Capture the cell that displays the provided text and extract its (X, Y) central coordinate. 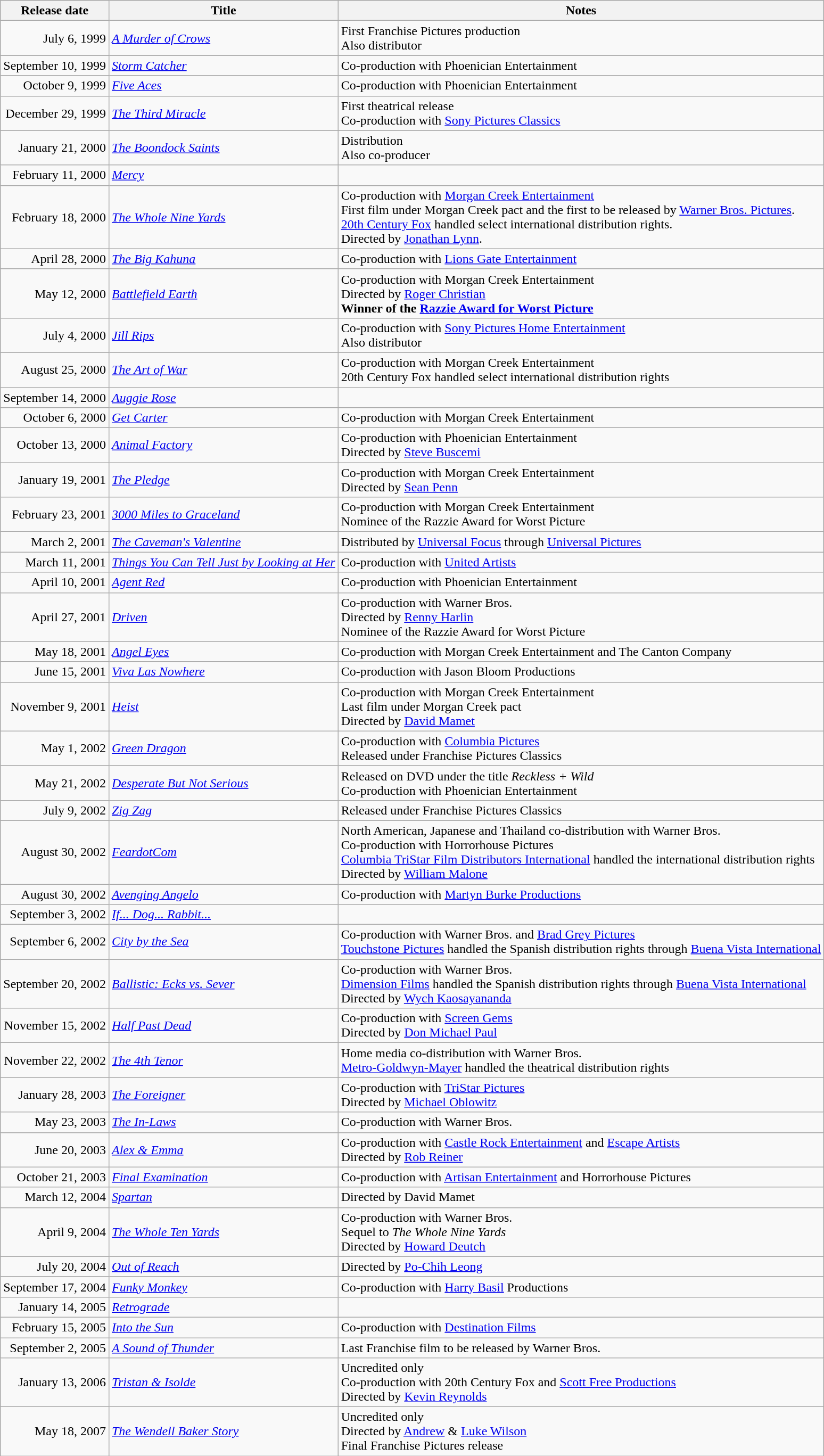
Co-production with Warner Bros. and Brad Grey PicturesTouchstone Pictures handled the Spanish distribution rights through Buena Vista International (581, 942)
Co-production with Destination Films (581, 1327)
Funky Monkey (224, 1287)
Co-production with Sony Pictures Home EntertainmentAlso distributor (581, 335)
January 21, 2000 (55, 148)
The In-Laws (224, 1122)
Co-production with Warner Bros.Sequel to The Whole Nine YardsDirected by Howard Deutch (581, 1232)
Directed by Po-Chih Leong (581, 1266)
Distributed by Universal Focus through Universal Pictures (581, 542)
Co-production with Morgan Creek Entertainment (581, 418)
Co-production with Phoenician EntertainmentDirected by Steve Buscemi (581, 445)
Co-production with Columbia PicturesReleased under Franchise Pictures Classics (581, 748)
January 14, 2005 (55, 1307)
Co-production with Morgan Creek EntertainmentNominee of the Razzie Award for Worst Picture (581, 514)
Uncredited onlyCo-production with 20th Century Fox and Scott Free ProductionsDirected by Kevin Reynolds (581, 1383)
November 22, 2002 (55, 1060)
Ballistic: Ecks vs. Sever (224, 984)
Co-production with Morgan Creek Entertainment and The Canton Company (581, 652)
October 9, 1999 (55, 86)
January 28, 2003 (55, 1095)
February 15, 2005 (55, 1327)
February 18, 2000 (55, 217)
April 27, 2001 (55, 617)
Jill Rips (224, 335)
Co-production with Morgan Creek EntertainmentDirected by Roger ChristianWinner of the Razzie Award for Worst Picture (581, 293)
March 11, 2001 (55, 562)
Co-production with Harry Basil Productions (581, 1287)
The Third Miracle (224, 113)
Driven (224, 617)
The 4th Tenor (224, 1060)
Angel Eyes (224, 652)
The Foreigner (224, 1095)
Home media co-distribution with Warner Bros.Metro-Goldwyn-Mayer handled the theatrical distribution rights (581, 1060)
Co-production with Morgan Creek EntertainmentLast film under Morgan Creek pactDirected by David Mamet (581, 706)
May 21, 2002 (55, 783)
Spartan (224, 1197)
February 23, 2001 (55, 514)
May 1, 2002 (55, 748)
Uncredited onlyDirected by Andrew & Luke WilsonFinal Franchise Pictures release (581, 1432)
Co-production with Artisan Entertainment and Horrorhouse Pictures (581, 1177)
Viva Las Nowhere (224, 672)
November 15, 2002 (55, 1025)
Co-production with United Artists (581, 562)
July 6, 1999 (55, 38)
Released on DVD under the title Reckless + WildCo-production with Phoenician Entertainment (581, 783)
Desperate But Not Serious (224, 783)
May 18, 2001 (55, 652)
September 3, 2002 (55, 915)
Co-production with Jason Bloom Productions (581, 672)
May 12, 2000 (55, 293)
Storm Catcher (224, 65)
FeardotCom (224, 852)
February 11, 2000 (55, 175)
Tristan & Isolde (224, 1383)
September 20, 2002 (55, 984)
The Whole Nine Yards (224, 217)
Five Aces (224, 86)
October 13, 2000 (55, 445)
July 4, 2000 (55, 335)
Things You Can Tell Just by Looking at Her (224, 562)
Retrograde (224, 1307)
Co-production with Morgan Creek Entertainment20th Century Fox handled select international distribution rights (581, 369)
Half Past Dead (224, 1025)
The Wendell Baker Story (224, 1432)
March 12, 2004 (55, 1197)
October 21, 2003 (55, 1177)
June 20, 2003 (55, 1150)
First Franchise Pictures productionAlso distributor (581, 38)
Co-production with Castle Rock Entertainment and Escape ArtistsDirected by Rob Reiner (581, 1150)
Co-production with Morgan Creek EntertainmentDirected by Sean Penn (581, 480)
The Caveman's Valentine (224, 542)
Out of Reach (224, 1266)
September 2, 2005 (55, 1347)
Battlefield Earth (224, 293)
The Whole Ten Yards (224, 1232)
Final Examination (224, 1177)
April 28, 2000 (55, 259)
Avenging Angelo (224, 894)
The Art of War (224, 369)
The Boondock Saints (224, 148)
DistributionAlso co-producer (581, 148)
Co-production with Warner Bros.Dimension Films handled the Spanish distribution rights through Buena Vista InternationalDirected by Wych Kaosayananda (581, 984)
City by the Sea (224, 942)
Co-production with Warner Bros. (581, 1122)
August 25, 2000 (55, 369)
First theatrical releaseCo-production with Sony Pictures Classics (581, 113)
The Pledge (224, 480)
Co-production with Warner Bros.Directed by Renny HarlinNominee of the Razzie Award for Worst Picture (581, 617)
Zig Zag (224, 810)
April 9, 2004 (55, 1232)
March 2, 2001 (55, 542)
September 6, 2002 (55, 942)
June 15, 2001 (55, 672)
The Big Kahuna (224, 259)
If... Dog... Rabbit... (224, 915)
Alex & Emma (224, 1150)
Release date (55, 11)
Get Carter (224, 418)
Co-production with Screen GemsDirected by Don Michael Paul (581, 1025)
Title (224, 11)
Auggie Rose (224, 398)
October 6, 2000 (55, 418)
Last Franchise film to be released by Warner Bros. (581, 1347)
December 29, 1999 (55, 113)
A Murder of Crows (224, 38)
January 19, 2001 (55, 480)
May 23, 2003 (55, 1122)
July 20, 2004 (55, 1266)
Notes (581, 11)
April 10, 2001 (55, 582)
Animal Factory (224, 445)
January 13, 2006 (55, 1383)
Agent Red (224, 582)
September 10, 1999 (55, 65)
November 9, 2001 (55, 706)
Co-production with Lions Gate Entertainment (581, 259)
Co-production with Martyn Burke Productions (581, 894)
Mercy (224, 175)
Co-production with TriStar PicturesDirected by Michael Oblowitz (581, 1095)
A Sound of Thunder (224, 1347)
September 17, 2004 (55, 1287)
Green Dragon (224, 748)
Released under Franchise Pictures Classics (581, 810)
July 9, 2002 (55, 810)
Into the Sun (224, 1327)
Heist (224, 706)
May 18, 2007 (55, 1432)
3000 Miles to Graceland (224, 514)
Directed by David Mamet (581, 1197)
September 14, 2000 (55, 398)
